Extract the (x, y) coordinate from the center of the cell holding the provided text.  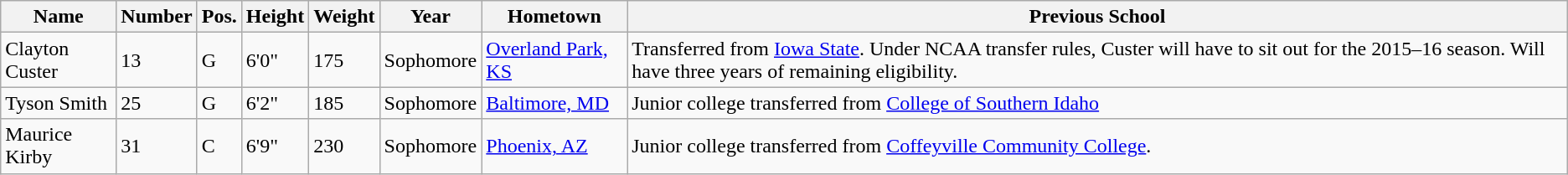
Maurice Kirby (59, 146)
Junior college transferred from College of Southern Idaho (1097, 103)
Previous School (1097, 17)
Pos. (219, 17)
230 (344, 146)
25 (157, 103)
Height (275, 17)
Junior college transferred from Coffeyville Community College. (1097, 146)
Tyson Smith (59, 103)
6'0" (275, 60)
185 (344, 103)
Phoenix, AZ (554, 146)
Year (431, 17)
31 (157, 146)
175 (344, 60)
6'9" (275, 146)
C (219, 146)
Name (59, 17)
Baltimore, MD (554, 103)
Weight (344, 17)
13 (157, 60)
6'2" (275, 103)
Clayton Custer (59, 60)
Number (157, 17)
Hometown (554, 17)
Overland Park, KS (554, 60)
